Determine the [x, y] coordinate at the center of the cell enclosing the given text.  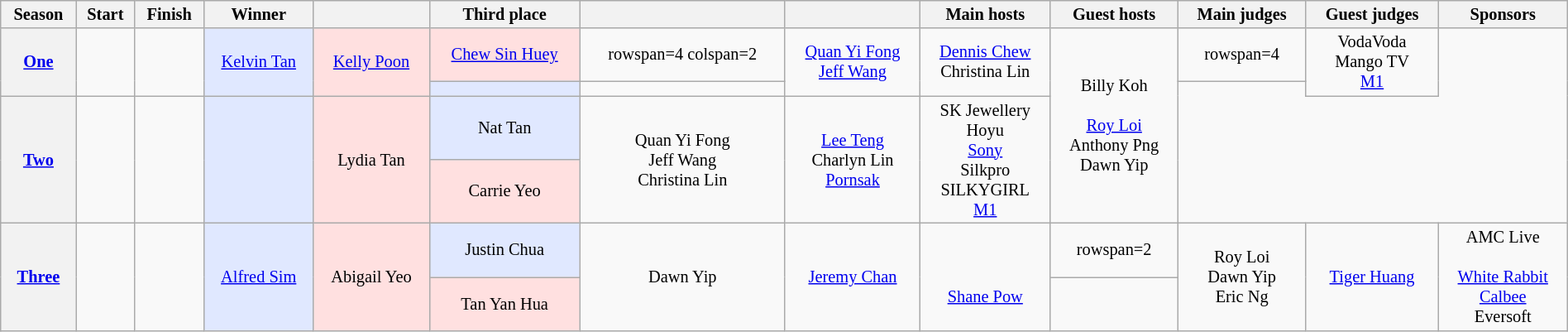
Dawn Yip [682, 277]
Kelly Poon [371, 62]
VodaVodaMango TVM1 [1372, 62]
Main judges [1241, 14]
Tan Yan Hua [504, 303]
Kelvin Tan [259, 62]
One [38, 62]
Lee TengCharlyn LinPornsak [852, 160]
Nat Tan [504, 128]
rowspan=4 colspan=2 [682, 55]
Abigail Yeo [371, 277]
Two [38, 160]
Lydia Tan [371, 160]
rowspan=2 [1114, 250]
Main hosts [986, 14]
Quan Yi FongJeff Wang [852, 62]
Billy KohRoy LoiAnthony PngDawn Yip [1114, 126]
Start [106, 14]
Jeremy Chan [852, 277]
Third place [504, 14]
Three [38, 277]
Justin Chua [504, 250]
Finish [170, 14]
AMC LiveWhite RabbitCalbeeEversoft [1503, 277]
Winner [259, 14]
Guest hosts [1114, 14]
Sponsors [1503, 14]
Guest judges [1372, 14]
Season [38, 14]
rowspan=4 [1241, 55]
Shane Pow [986, 277]
Quan Yi FongJeff WangChristina Lin [682, 160]
Roy LoiDawn YipEric Ng [1241, 277]
SK JewelleryHoyuSonySilkproSILKYGIRLM1 [986, 160]
Dennis ChewChristina Lin [986, 62]
Tiger Huang [1372, 277]
Alfred Sim [259, 277]
Carrie Yeo [504, 190]
Chew Sin Huey [504, 55]
